Scan for the cell matching the given text and deliver its [X, Y] coordinate at center. 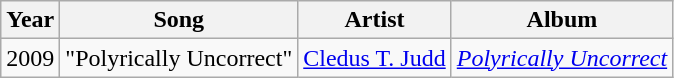
2009 [30, 58]
"Polyrically Uncorrect" [179, 58]
Album [562, 20]
Polyrically Uncorrect [562, 58]
Year [30, 20]
Cledus T. Judd [375, 58]
Artist [375, 20]
Song [179, 20]
